Pinpoint the cell where the given text exists, returning its [x, y] midpoint coordinate. 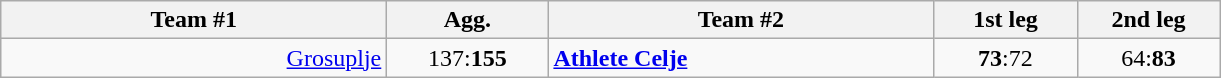
Agg. [468, 20]
Athlete Celje [741, 58]
137:155 [468, 58]
1st leg [1006, 20]
64:83 [1148, 58]
Team #1 [194, 20]
2nd leg [1148, 20]
73:72 [1006, 58]
Grosuplje [194, 58]
Team #2 [741, 20]
